Return the [x, y] coordinate for the center point of the cell that contains the specified text.  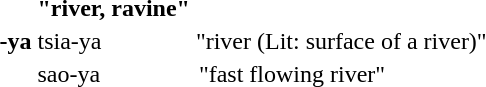
tsia-ya [114, 41]
